Detect which cell encompasses the target text, then output its [x, y] center coordinate. 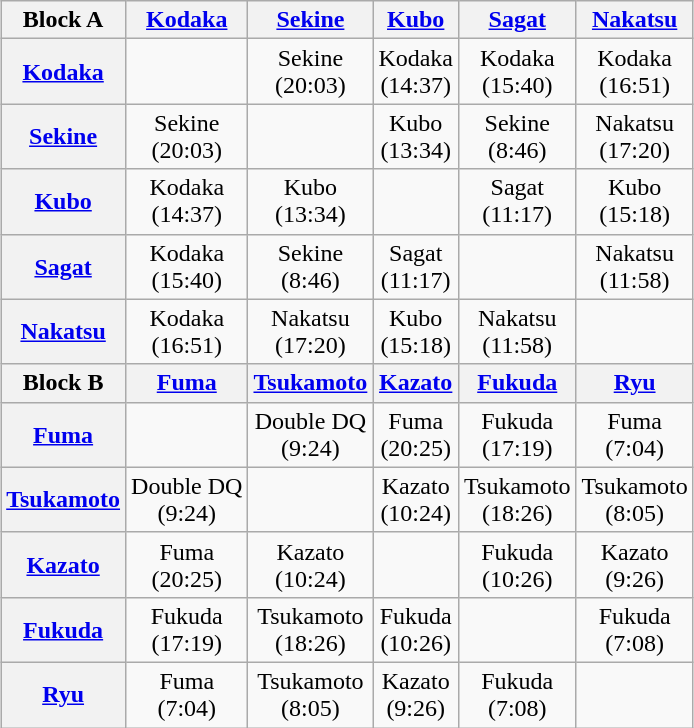
Block A [64, 20]
Block B [64, 383]
